Find where the given text appears and provide that cell's center as [X, Y] coordinate. 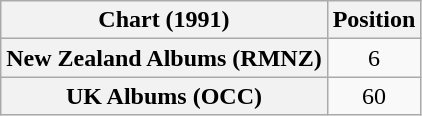
60 [374, 96]
6 [374, 58]
UK Albums (OCC) [164, 96]
New Zealand Albums (RMNZ) [164, 58]
Position [374, 20]
Chart (1991) [164, 20]
